Output the (x, y) coordinate of the center of the cell containing the given text.  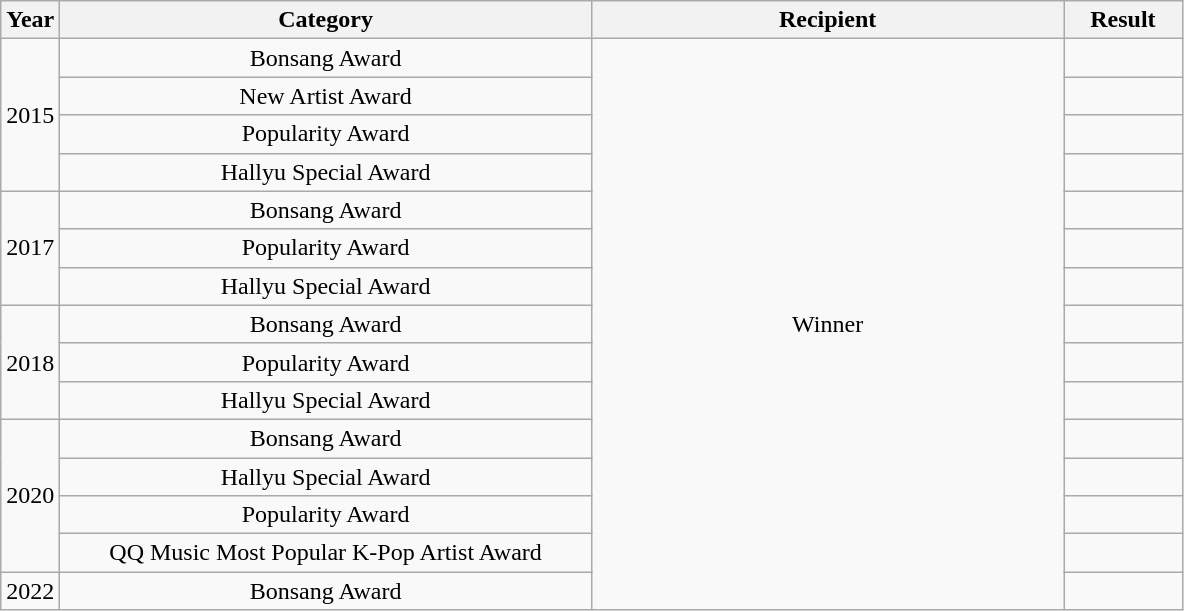
Year (30, 20)
QQ Music Most Popular K-Pop Artist Award (326, 553)
2015 (30, 115)
Category (326, 20)
Recipient (827, 20)
2020 (30, 495)
Result (1123, 20)
2017 (30, 248)
Winner (827, 324)
2018 (30, 362)
2022 (30, 591)
New Artist Award (326, 96)
